From the cell containing the given text, extract its center point as [x, y] coordinate. 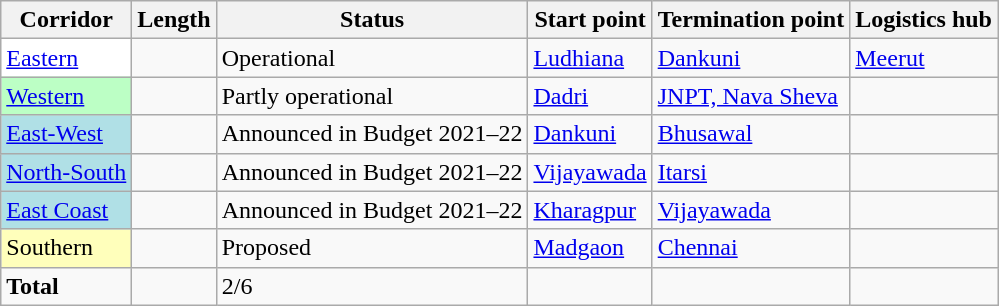
Length [174, 20]
Madgaon [590, 248]
Bhusawal [751, 134]
East Coast [66, 210]
2/6 [372, 286]
JNPT, Nava Sheva [751, 96]
Meerut [924, 58]
Operational [372, 58]
North-South [66, 172]
Kharagpur [590, 210]
Termination point [751, 20]
Start point [590, 20]
Ludhiana [590, 58]
Corridor [66, 20]
Partly operational [372, 96]
Southern [66, 248]
Western [66, 96]
Status [372, 20]
Itarsi [751, 172]
East-West [66, 134]
Eastern [66, 58]
Chennai [751, 248]
Total [66, 286]
Proposed [372, 248]
Dadri [590, 96]
Logistics hub [924, 20]
